Find where the given text appears and provide that cell's center as [X, Y] coordinate. 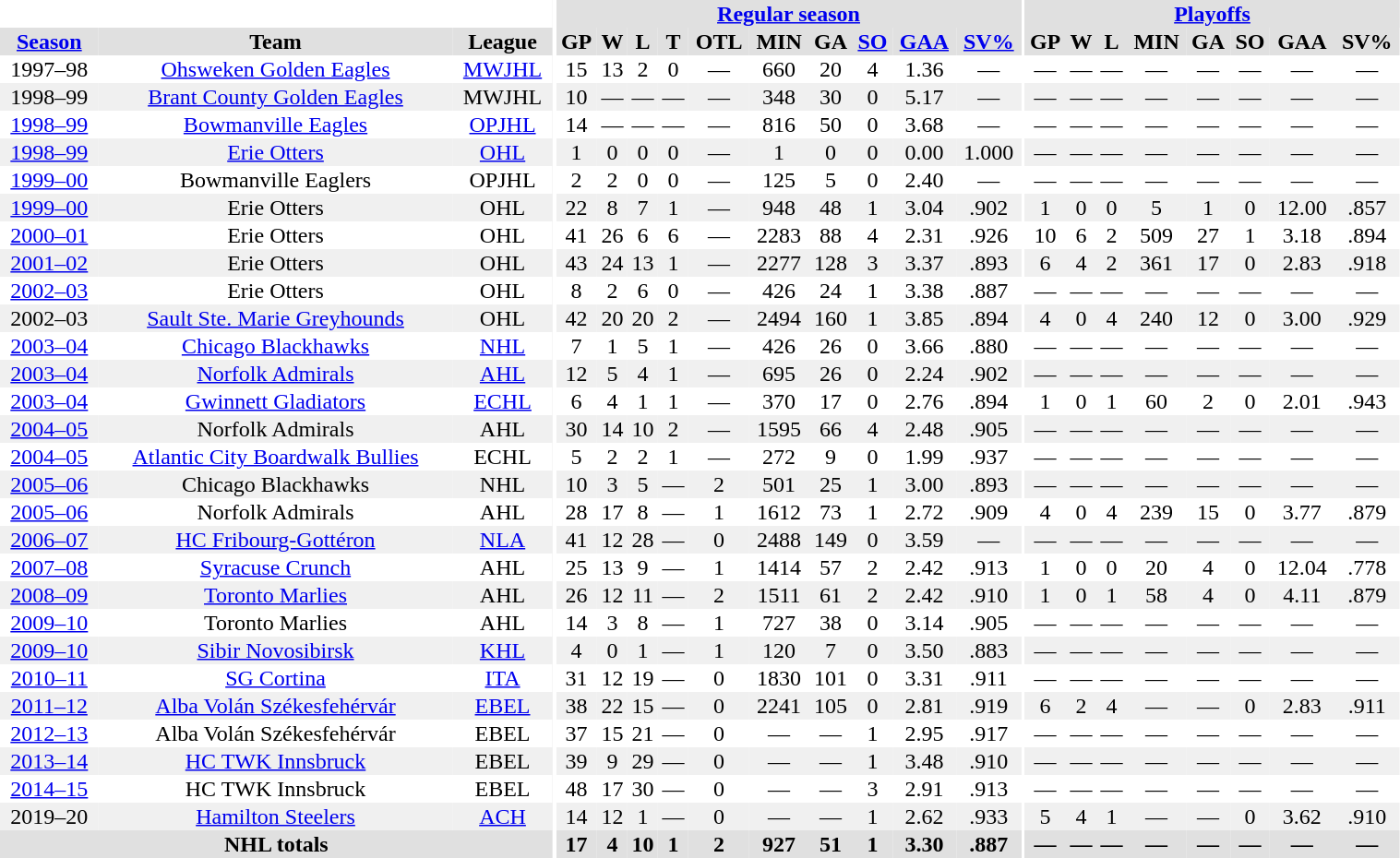
2000–01 [50, 235]
2013–14 [50, 761]
12.04 [1302, 567]
Ohsweken Golden Eagles [276, 69]
League [502, 42]
2012–13 [50, 733]
19 [642, 678]
1.000 [989, 152]
T [674, 42]
2494 [779, 318]
2.81 [925, 706]
2241 [779, 706]
660 [779, 69]
2488 [779, 540]
42 [576, 318]
2.76 [925, 401]
3.68 [925, 125]
4.11 [1302, 595]
50 [831, 125]
3.50 [925, 650]
ACH [502, 816]
509 [1156, 235]
2008–09 [50, 595]
.918 [1368, 263]
58 [1156, 595]
Atlantic City Boardwalk Bullies [276, 457]
125 [779, 180]
Regular season [788, 14]
2.48 [925, 429]
.778 [1368, 567]
NLA [502, 540]
12.00 [1302, 208]
2010–11 [50, 678]
.926 [989, 235]
61 [831, 595]
NHL totals [277, 844]
3.66 [925, 346]
3.31 [925, 678]
501 [779, 484]
.937 [989, 457]
.929 [1368, 318]
3.48 [925, 761]
2277 [779, 263]
2011–12 [50, 706]
21 [642, 733]
2.24 [925, 374]
3.59 [925, 540]
239 [1156, 512]
29 [642, 761]
Bowmanville Eagles [276, 125]
3.38 [925, 291]
.880 [989, 346]
73 [831, 512]
3.62 [1302, 816]
51 [831, 844]
Hamilton Steelers [276, 816]
3.30 [925, 844]
2007–08 [50, 567]
43 [576, 263]
2.62 [925, 816]
.857 [1368, 208]
66 [831, 429]
.909 [989, 512]
5.17 [925, 97]
0.00 [925, 152]
57 [831, 567]
160 [831, 318]
39 [576, 761]
120 [779, 650]
1997–98 [50, 69]
2283 [779, 235]
Sibir Novosibirsk [276, 650]
240 [1156, 318]
Team [276, 42]
3.77 [1302, 512]
1612 [779, 512]
.943 [1368, 401]
.917 [989, 733]
2.72 [925, 512]
348 [779, 97]
Syracuse Crunch [276, 567]
.933 [989, 816]
1.36 [925, 69]
927 [779, 844]
101 [831, 678]
2.91 [925, 789]
ITA [502, 678]
Gwinnett Gladiators [276, 401]
2014–15 [50, 789]
.919 [989, 706]
27 [1208, 235]
2001–02 [50, 263]
3.04 [925, 208]
2.40 [925, 180]
.883 [989, 650]
Season [50, 42]
2.01 [1302, 401]
1.99 [925, 457]
31 [576, 678]
695 [779, 374]
KHL [502, 650]
3.14 [925, 623]
2.31 [925, 235]
2.95 [925, 733]
1511 [779, 595]
272 [779, 457]
149 [831, 540]
88 [831, 235]
Brant County Golden Eagles [276, 97]
Playoffs [1212, 14]
105 [831, 706]
727 [779, 623]
361 [1156, 263]
948 [779, 208]
Bowmanville Eaglers [276, 180]
816 [779, 125]
1414 [779, 567]
37 [576, 733]
2019–20 [50, 816]
1830 [779, 678]
Sault Ste. Marie Greyhounds [276, 318]
60 [1156, 401]
3.37 [925, 263]
11 [642, 595]
3.18 [1302, 235]
OTL [719, 42]
2006–07 [50, 540]
370 [779, 401]
SG Cortina [276, 678]
HC Fribourg-Gottéron [276, 540]
128 [831, 263]
3.85 [925, 318]
1595 [779, 429]
